Output the [X, Y] coordinate of the center of the cell containing the given text.  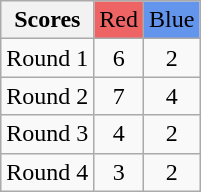
3 [119, 172]
6 [119, 58]
Round 1 [48, 58]
Scores [48, 20]
Round 3 [48, 134]
7 [119, 96]
Round 4 [48, 172]
Blue [172, 20]
Red [119, 20]
Round 2 [48, 96]
